From the cell containing the given text, extract its center point as (x, y) coordinate. 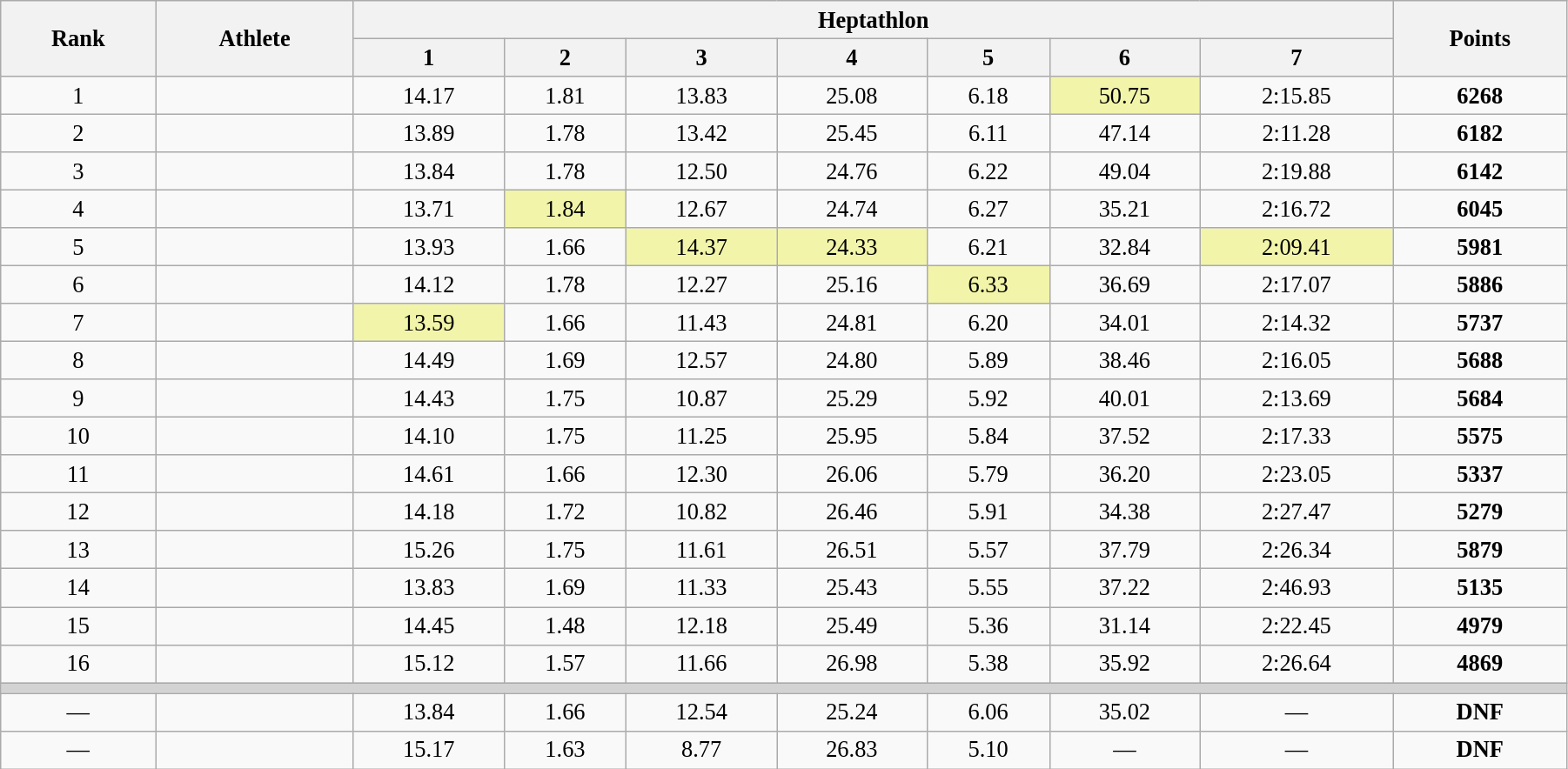
13.71 (428, 209)
6.22 (988, 171)
10 (78, 436)
2:11.28 (1297, 133)
25.45 (853, 133)
6.18 (988, 95)
12.50 (701, 171)
15.12 (428, 664)
2:17.07 (1297, 284)
12.30 (701, 474)
10.82 (701, 512)
26.83 (853, 750)
34.01 (1124, 323)
25.43 (853, 588)
34.38 (1124, 512)
24.80 (853, 360)
2:13.69 (1297, 398)
Heptathlon (874, 19)
Rank (78, 38)
12.67 (701, 209)
6.06 (988, 712)
5.84 (988, 436)
25.29 (853, 398)
12.57 (701, 360)
2:26.34 (1297, 550)
5337 (1479, 474)
1.84 (566, 209)
26.06 (853, 474)
5279 (1479, 512)
Athlete (255, 38)
2:19.88 (1297, 171)
5.57 (988, 550)
6.33 (988, 284)
11.66 (701, 664)
49.04 (1124, 171)
5.91 (988, 512)
24.33 (853, 247)
5575 (1479, 436)
35.02 (1124, 712)
14.45 (428, 625)
5981 (1479, 247)
14.43 (428, 398)
40.01 (1124, 398)
11.25 (701, 436)
5737 (1479, 323)
12 (78, 512)
26.51 (853, 550)
47.14 (1124, 133)
6.27 (988, 209)
2:27.47 (1297, 512)
14.17 (428, 95)
13.89 (428, 133)
25.49 (853, 625)
5.10 (988, 750)
35.21 (1124, 209)
6182 (1479, 133)
25.95 (853, 436)
1.48 (566, 625)
14.61 (428, 474)
11.33 (701, 588)
6045 (1479, 209)
2:46.93 (1297, 588)
2:17.33 (1297, 436)
6142 (1479, 171)
13.42 (701, 133)
2:09.41 (1297, 247)
5.55 (988, 588)
2:16.72 (1297, 209)
5688 (1479, 360)
Points (1479, 38)
6.11 (988, 133)
15.26 (428, 550)
37.79 (1124, 550)
5.92 (988, 398)
13.59 (428, 323)
26.46 (853, 512)
14.37 (701, 247)
1.57 (566, 664)
5.36 (988, 625)
25.08 (853, 95)
15 (78, 625)
11 (78, 474)
37.52 (1124, 436)
36.20 (1124, 474)
11.43 (701, 323)
31.14 (1124, 625)
5135 (1479, 588)
2:14.32 (1297, 323)
37.22 (1124, 588)
1.63 (566, 750)
5.79 (988, 474)
15.17 (428, 750)
13.93 (428, 247)
14.12 (428, 284)
12.18 (701, 625)
36.69 (1124, 284)
5.89 (988, 360)
14.10 (428, 436)
25.16 (853, 284)
5879 (1479, 550)
9 (78, 398)
6268 (1479, 95)
24.74 (853, 209)
5886 (1479, 284)
4869 (1479, 664)
14.18 (428, 512)
24.76 (853, 171)
14 (78, 588)
2:15.85 (1297, 95)
6.20 (988, 323)
2:23.05 (1297, 474)
5684 (1479, 398)
2:16.05 (1297, 360)
16 (78, 664)
1.72 (566, 512)
26.98 (853, 664)
25.24 (853, 712)
35.92 (1124, 664)
12.54 (701, 712)
14.49 (428, 360)
11.61 (701, 550)
4979 (1479, 625)
6.21 (988, 247)
10.87 (701, 398)
32.84 (1124, 247)
2:22.45 (1297, 625)
1.81 (566, 95)
8.77 (701, 750)
2:26.64 (1297, 664)
50.75 (1124, 95)
5.38 (988, 664)
38.46 (1124, 360)
24.81 (853, 323)
8 (78, 360)
12.27 (701, 284)
13 (78, 550)
